Extract the (x, y) coordinate from the center of the cell holding the provided text.  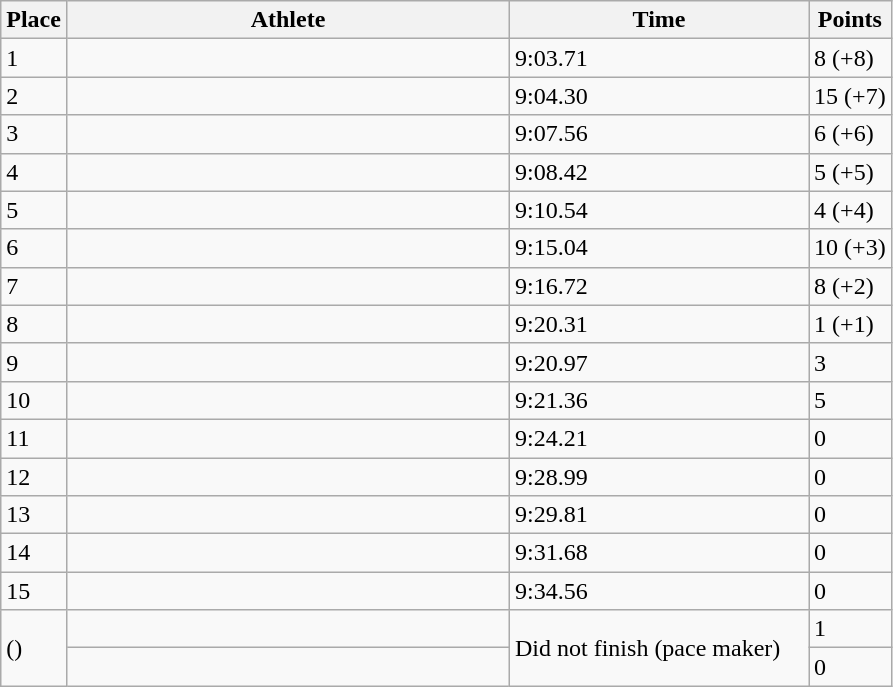
Points (850, 20)
() (34, 648)
12 (34, 477)
9 (34, 362)
8 (34, 324)
9:20.97 (660, 362)
14 (34, 553)
6 (34, 248)
9:34.56 (660, 591)
2 (34, 96)
4 (34, 172)
9:21.36 (660, 400)
7 (34, 286)
8 (+2) (850, 286)
Place (34, 20)
9:08.42 (660, 172)
5 (+5) (850, 172)
4 (+4) (850, 210)
15 (+7) (850, 96)
13 (34, 515)
9:03.71 (660, 58)
10 (34, 400)
8 (+8) (850, 58)
1 (+1) (850, 324)
9:07.56 (660, 134)
Athlete (288, 20)
10 (+3) (850, 248)
11 (34, 438)
9:28.99 (660, 477)
6 (+6) (850, 134)
9:10.54 (660, 210)
9:20.31 (660, 324)
9:15.04 (660, 248)
9:29.81 (660, 515)
9:16.72 (660, 286)
15 (34, 591)
Time (660, 20)
9:24.21 (660, 438)
Did not finish (pace maker) (660, 648)
9:04.30 (660, 96)
9:31.68 (660, 553)
